Extract the (x, y) coordinate from the center of the cell holding the provided text.  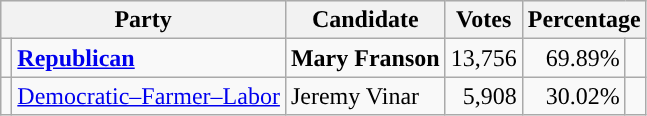
Jeremy Vinar (365, 96)
Democratic–Farmer–Labor (149, 96)
5,908 (484, 96)
Republican (149, 58)
Mary Franson (365, 58)
13,756 (484, 58)
Party (144, 20)
Votes (484, 20)
Candidate (365, 20)
Percentage (584, 20)
69.89% (574, 58)
30.02% (574, 96)
